Search for the cell housing the specified text and yield its [X, Y] center coordinate. 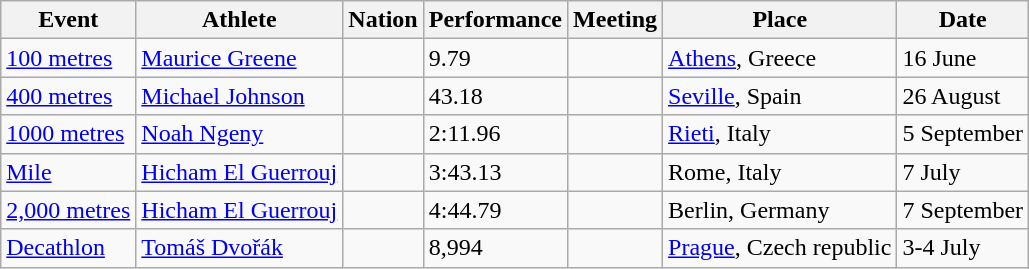
Seville, Spain [780, 96]
100 metres [68, 58]
16 June [963, 58]
Event [68, 20]
Decathlon [68, 248]
Mile [68, 172]
Date [963, 20]
4:44.79 [495, 210]
2:11.96 [495, 134]
Michael Johnson [240, 96]
Performance [495, 20]
5 September [963, 134]
Athens, Greece [780, 58]
2,000 metres [68, 210]
Meeting [616, 20]
3-4 July [963, 248]
26 August [963, 96]
Maurice Greene [240, 58]
Rieti, Italy [780, 134]
Place [780, 20]
3:43.13 [495, 172]
Nation [383, 20]
43.18 [495, 96]
1000 metres [68, 134]
7 September [963, 210]
Noah Ngeny [240, 134]
400 metres [68, 96]
Berlin, Germany [780, 210]
Rome, Italy [780, 172]
8,994 [495, 248]
Athlete [240, 20]
9.79 [495, 58]
7 July [963, 172]
Tomáš Dvořák [240, 248]
Prague, Czech republic [780, 248]
